Pinpoint the cell where the given text exists, returning its [X, Y] midpoint coordinate. 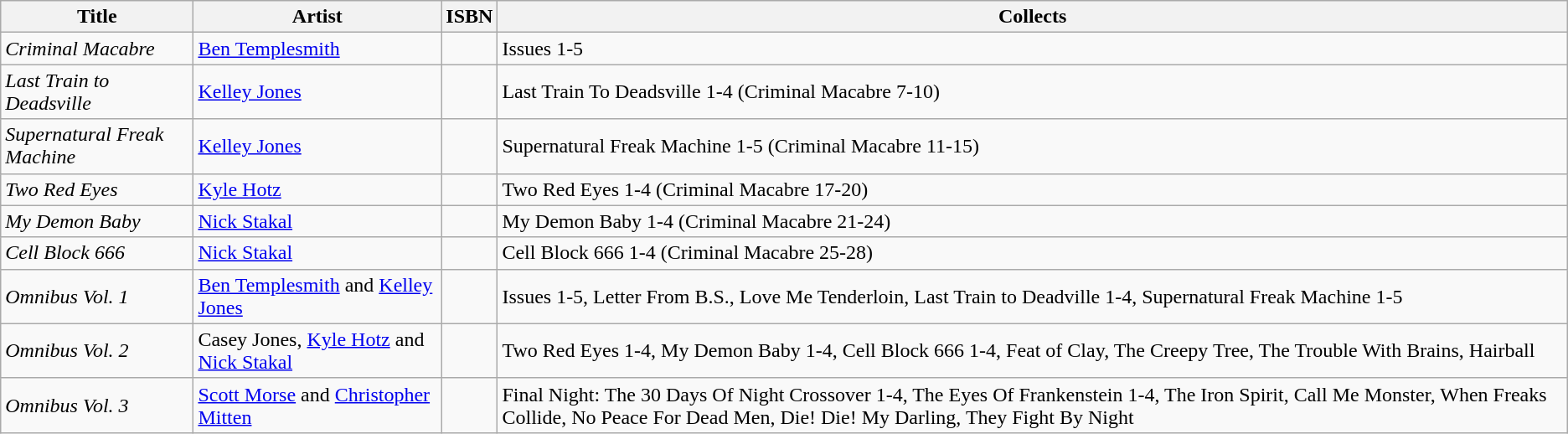
My Demon Baby [97, 221]
Two Red Eyes 1-4, My Demon Baby 1-4, Cell Block 666 1-4, Feat of Clay, The Creepy Tree, The Trouble With Brains, Hairball [1032, 350]
Last Train to Deadsville [97, 92]
Omnibus Vol. 2 [97, 350]
Omnibus Vol. 1 [97, 297]
Supernatural Freak Machine 1-5 (Criminal Macabre 11-15) [1032, 146]
Omnibus Vol. 3 [97, 406]
Artist [317, 17]
Scott Morse and Christopher Mitten [317, 406]
My Demon Baby 1-4 (Criminal Macabre 21-24) [1032, 221]
Issues 1-5, Letter From B.S., Love Me Tenderloin, Last Train to Deadville 1-4, Supernatural Freak Machine 1-5 [1032, 297]
Title [97, 17]
Ben Templesmith [317, 49]
Cell Block 666 1-4 (Criminal Macabre 25-28) [1032, 253]
Supernatural Freak Machine [97, 146]
ISBN [469, 17]
Two Red Eyes [97, 189]
Last Train To Deadsville 1-4 (Criminal Macabre 7-10) [1032, 92]
Issues 1-5 [1032, 49]
Collects [1032, 17]
Kyle Hotz [317, 189]
Criminal Macabre [97, 49]
Casey Jones, Kyle Hotz and Nick Stakal [317, 350]
Cell Block 666 [97, 253]
Ben Templesmith and Kelley Jones [317, 297]
Two Red Eyes 1-4 (Criminal Macabre 17-20) [1032, 189]
